From the cell containing the given text, extract its center point as (X, Y) coordinate. 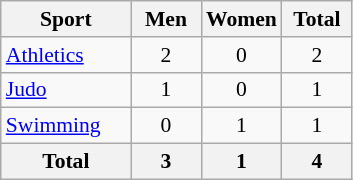
Judo (66, 90)
Women (242, 19)
3 (166, 162)
Swimming (66, 126)
Men (166, 19)
4 (317, 162)
Sport (66, 19)
Athletics (66, 55)
